Output the [X, Y] coordinate of the center of the cell containing the given text.  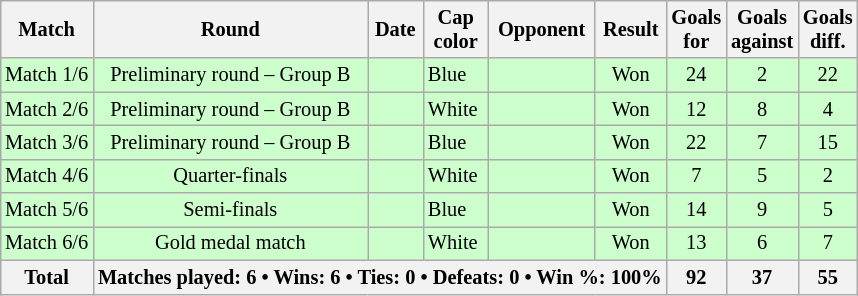
Match [46, 29]
Match 2/6 [46, 109]
Capcolor [456, 29]
Goalsagainst [762, 29]
55 [828, 277]
Total [46, 277]
Result [631, 29]
Matches played: 6 • Wins: 6 • Ties: 0 • Defeats: 0 • Win %: 100% [380, 277]
Match 1/6 [46, 75]
13 [697, 243]
Match 3/6 [46, 142]
12 [697, 109]
37 [762, 277]
Match 6/6 [46, 243]
4 [828, 109]
Gold medal match [230, 243]
15 [828, 142]
Quarter-finals [230, 176]
Goalsfor [697, 29]
Semi-finals [230, 210]
9 [762, 210]
Round [230, 29]
Opponent [541, 29]
24 [697, 75]
6 [762, 243]
92 [697, 277]
8 [762, 109]
Date [396, 29]
14 [697, 210]
Match 5/6 [46, 210]
Goalsdiff. [828, 29]
Match 4/6 [46, 176]
